From the cell containing the given text, extract its center point as (X, Y) coordinate. 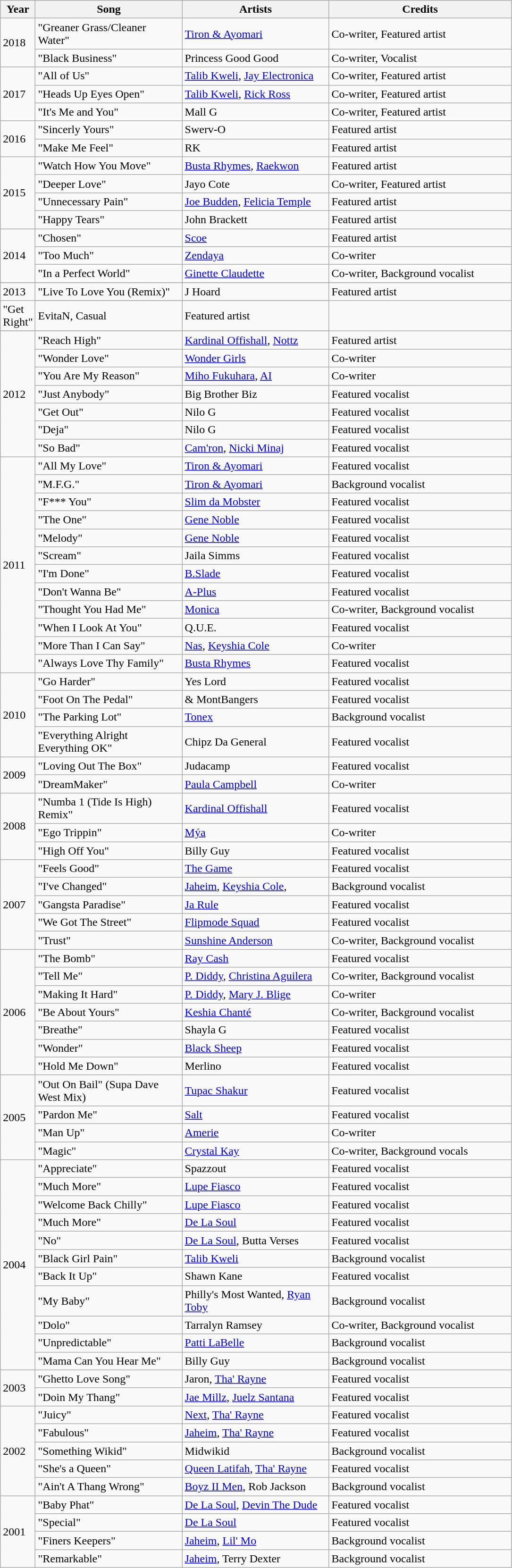
De La Soul, Butta Verses (256, 1241)
2001 (18, 1532)
"Black Business" (109, 58)
2003 (18, 1388)
"It's Me and You" (109, 112)
P. Diddy, Mary J. Blige (256, 994)
Q.U.E. (256, 628)
"The One" (109, 520)
"Ain't A Thang Wrong" (109, 1487)
Artists (256, 9)
Jaheim, Terry Dexter (256, 1559)
Busta Rhymes (256, 663)
"More Than I Can Say" (109, 646)
J Hoard (256, 292)
"Heads Up Eyes Open" (109, 94)
A-Plus (256, 592)
"Mama Can You Hear Me" (109, 1361)
"Everything Alright Everything OK" (109, 742)
"Appreciate" (109, 1169)
2002 (18, 1451)
Talib Kweli (256, 1258)
2012 (18, 394)
"Always Love Thy Family" (109, 663)
Nas, Keyshia Cole (256, 646)
2015 (18, 193)
"Unpredictable" (109, 1343)
Talib Kweli, Jay Electronica (256, 76)
Flipmode Squad (256, 922)
"Wonder" (109, 1048)
RK (256, 148)
Next, Tha' Rayne (256, 1415)
"High Off You" (109, 851)
"All My Love" (109, 466)
Keshia Chanté (256, 1012)
2016 (18, 139)
"F*** You" (109, 502)
"Fabulous" (109, 1433)
"Ego Trippin" (109, 832)
"Just Anybody" (109, 394)
"Trust" (109, 940)
"Breathe" (109, 1030)
"Juicy" (109, 1415)
"Get Right" (18, 316)
"Happy Tears" (109, 219)
Queen Latifah, Tha' Rayne (256, 1469)
Big Brother Biz (256, 394)
Sunshine Anderson (256, 940)
Princess Good Good (256, 58)
"Get Out" (109, 412)
Year (18, 9)
"Unnecessary Pain" (109, 201)
Miho Fukuhara, AI (256, 376)
Monica (256, 610)
Spazzout (256, 1169)
"Go Harder" (109, 681)
Jaheim, Keyshia Cole, (256, 887)
2007 (18, 905)
Paula Campbell (256, 784)
Boyz II Men, Rob Jackson (256, 1487)
Kardinal Offishall (256, 808)
Midwikid (256, 1451)
2004 (18, 1265)
Crystal Kay (256, 1151)
"Deeper Love" (109, 184)
Jae Millz, Juelz Santana (256, 1397)
2011 (18, 564)
"Dolo" (109, 1325)
Busta Rhymes, Raekwon (256, 166)
Ginette Claudette (256, 274)
"Welcome Back Chilly" (109, 1205)
"In a Perfect World" (109, 274)
Jayo Cote (256, 184)
"Man Up" (109, 1132)
& MontBangers (256, 699)
Shawn Kane (256, 1276)
"Pardon Me" (109, 1115)
"My Baby" (109, 1300)
"Finers Keepers" (109, 1541)
"All of Us" (109, 76)
"Remarkable" (109, 1559)
"You Are My Reason" (109, 376)
"Ghetto Love Song" (109, 1379)
"Tell Me" (109, 976)
Scoe (256, 237)
"Loving Out The Box" (109, 766)
Zendaya (256, 256)
"Sincerly Yours" (109, 130)
Cam'ron, Nicki Minaj (256, 448)
"Foot On The Pedal" (109, 699)
"Be About Yours" (109, 1012)
"She's a Queen" (109, 1469)
Yes Lord (256, 681)
Talib Kweli, Rick Ross (256, 94)
Tonex (256, 717)
"Reach High" (109, 340)
"Numba 1 (Tide Is High) Remix" (109, 808)
"Hold Me Down" (109, 1066)
"We Got The Street" (109, 922)
Jaila Simms (256, 556)
Judacamp (256, 766)
Wonder Girls (256, 358)
"Watch How You Move" (109, 166)
Ja Rule (256, 905)
Co-writer, Background vocals (420, 1151)
"Gangsta Paradise" (109, 905)
2017 (18, 94)
2008 (18, 826)
2006 (18, 1012)
"DreamMaker" (109, 784)
Chipz Da General (256, 742)
"When I Look At You" (109, 628)
2010 (18, 714)
"Chosen" (109, 237)
Slim da Mobster (256, 502)
"Too Much" (109, 256)
Tupac Shakur (256, 1090)
Patti LaBelle (256, 1343)
"Live To Love You (Remix)" (109, 292)
"Special" (109, 1523)
"Making It Hard" (109, 994)
"The Parking Lot" (109, 717)
EvitaN, Casual (109, 316)
2013 (18, 292)
Kardinal Offishall, Nottz (256, 340)
"Baby Phat" (109, 1505)
B.Slade (256, 574)
Shayla G (256, 1030)
The Game (256, 869)
"So Bad" (109, 448)
Mall G (256, 112)
Co-writer, Vocalist (420, 58)
"Black Girl Pain" (109, 1258)
2014 (18, 255)
"I've Changed" (109, 887)
Credits (420, 9)
John Brackett (256, 219)
Philly's Most Wanted, Ryan Toby (256, 1300)
"Melody" (109, 537)
"Deja" (109, 430)
"No" (109, 1241)
"Make Me Feel" (109, 148)
Merlino (256, 1066)
Amerie (256, 1132)
"Scream" (109, 556)
"I'm Done" (109, 574)
"Out On Bail" (Supa Dave West Mix) (109, 1090)
Jaron, Tha' Rayne (256, 1379)
"Thought You Had Me" (109, 610)
"Magic" (109, 1151)
Salt (256, 1115)
"Back It Up" (109, 1276)
"The Bomb" (109, 958)
Tarralyn Ramsey (256, 1325)
P. Diddy, Christina Aguilera (256, 976)
Jaheim, Lil' Mo (256, 1541)
"Greaner Grass/Cleaner Water" (109, 34)
Ray Cash (256, 958)
Black Sheep (256, 1048)
2018 (18, 42)
"M.F.G." (109, 484)
Jaheim, Tha' Rayne (256, 1433)
"Don't Wanna Be" (109, 592)
"Feels Good" (109, 869)
2005 (18, 1117)
Song (109, 9)
2009 (18, 775)
"Wonder Love" (109, 358)
"Doin My Thang" (109, 1397)
De La Soul, Devin The Dude (256, 1505)
Joe Budden, Felicia Temple (256, 201)
Mýa (256, 832)
"Something Wikid" (109, 1451)
Swerv-O (256, 130)
